Extract the [X, Y] coordinate from the center of the cell holding the provided text.  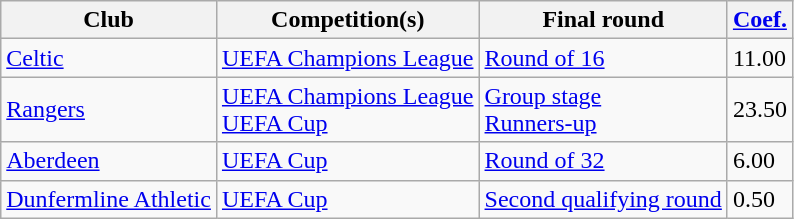
11.00 [760, 58]
23.50 [760, 110]
Round of 32 [603, 161]
Group stageRunners-up [603, 110]
Second qualifying round [603, 199]
6.00 [760, 161]
Celtic [109, 58]
UEFA Champions LeagueUEFA Cup [348, 110]
Aberdeen [109, 161]
Competition(s) [348, 20]
Club [109, 20]
Round of 16 [603, 58]
Final round [603, 20]
UEFA Champions League [348, 58]
Dunfermline Athletic [109, 199]
Rangers [109, 110]
Coef. [760, 20]
0.50 [760, 199]
